Return (x, y) of the center of cell containing provided text 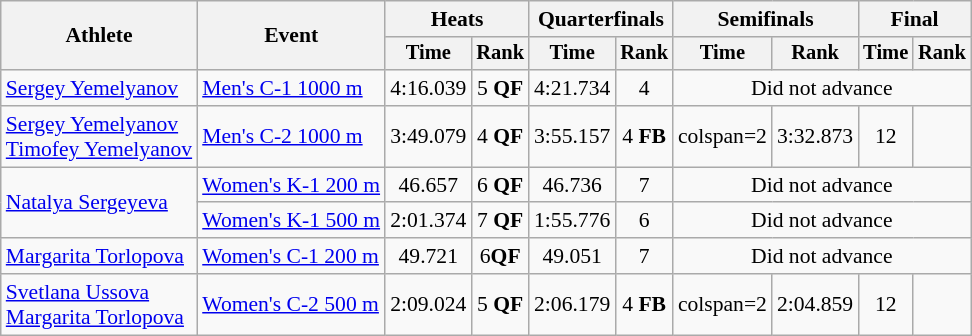
4 (644, 88)
Quarterfinals (601, 19)
Sergey YemelyanovTimofey Yemelyanov (99, 136)
49.721 (428, 256)
Women's K-1 200 m (291, 185)
3:55.157 (572, 136)
Sergey Yemelyanov (99, 88)
Men's C-1 1000 m (291, 88)
Women's K-1 500 m (291, 221)
Women's C-2 500 m (291, 304)
6 (644, 221)
Athlete (99, 36)
Semifinals (766, 19)
1:55.776 (572, 221)
Margarita Torlopova (99, 256)
4:21.734 (572, 88)
3:32.873 (815, 136)
46.736 (572, 185)
6QF (500, 256)
Natalya Sergeyeva (99, 202)
Svetlana UssovaMargarita Torlopova (99, 304)
2:01.374 (428, 221)
Heats (457, 19)
Event (291, 36)
46.657 (428, 185)
4 QF (500, 136)
4:16.039 (428, 88)
Men's C-2 1000 m (291, 136)
Women's C-1 200 m (291, 256)
49.051 (572, 256)
2:06.179 (572, 304)
Final (914, 19)
2:04.859 (815, 304)
2:09.024 (428, 304)
6 QF (500, 185)
7 QF (500, 221)
3:49.079 (428, 136)
